Detect which cell encompasses the target text, then output its (x, y) center coordinate. 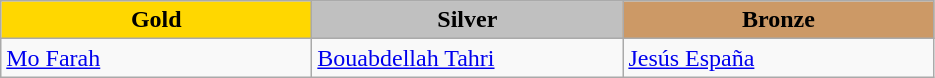
Silver (468, 20)
Jesús España (778, 58)
Gold (156, 20)
Bronze (778, 20)
Mo Farah (156, 58)
Bouabdellah Tahri (468, 58)
